Determine the [X, Y] coordinate at the center of the cell enclosing the given text.  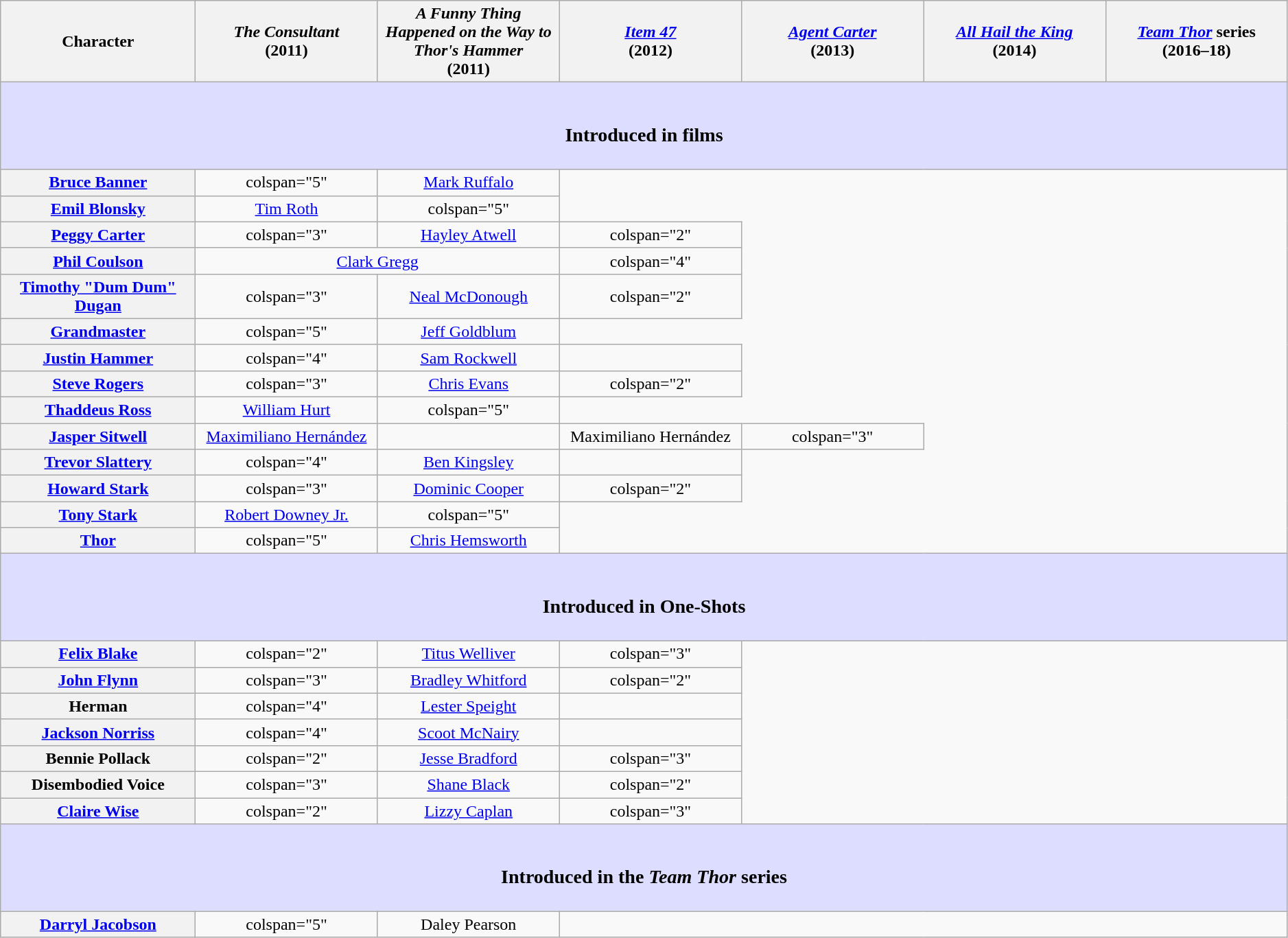
Team Thor series(2016–18) [1197, 41]
A Funny Thing Happened on the Way to Thor's Hammer(2011) [468, 41]
Jackson Norriss [98, 732]
Tim Roth [287, 209]
Bradley Whitford [468, 680]
Daley Pearson [468, 924]
Shane Black [468, 784]
Lester Speight [468, 706]
Thaddeus Ross [98, 410]
Ben Kingsley [468, 462]
Jesse Bradford [468, 758]
Emil Blonsky [98, 209]
The Consultant(2011) [287, 41]
Mark Ruffalo [468, 183]
Item 47(2012) [651, 41]
Trevor Slattery [98, 462]
Bennie Pollack [98, 758]
Scoot McNairy [468, 732]
Peggy Carter [98, 235]
Robert Downey Jr. [287, 515]
Howard Stark [98, 489]
Character [98, 41]
William Hurt [287, 410]
Neal McDonough [468, 296]
Introduced in films [644, 126]
Tony Stark [98, 515]
Jasper Sitwell [98, 436]
Timothy "Dum Dum" Dugan [98, 296]
All Hail the King(2014) [1014, 41]
Chris Evans [468, 384]
Thor [98, 541]
Felix Blake [98, 654]
Grandmaster [98, 331]
Claire Wise [98, 810]
Dominic Cooper [468, 489]
Chris Hemsworth [468, 541]
Darryl Jacobson [98, 924]
Bruce Banner [98, 183]
Introduced in One-Shots [644, 597]
John Flynn [98, 680]
Disembodied Voice [98, 784]
Hayley Atwell [468, 235]
Agent Carter(2013) [833, 41]
Jeff Goldblum [468, 331]
Phil Coulson [98, 261]
Herman [98, 706]
Justin Hammer [98, 357]
Steve Rogers [98, 384]
Sam Rockwell [468, 357]
Clark Gregg [377, 261]
Lizzy Caplan [468, 810]
Introduced in the Team Thor series [644, 867]
Titus Welliver [468, 654]
